Scan for the cell matching the given text and deliver its (x, y) coordinate at center. 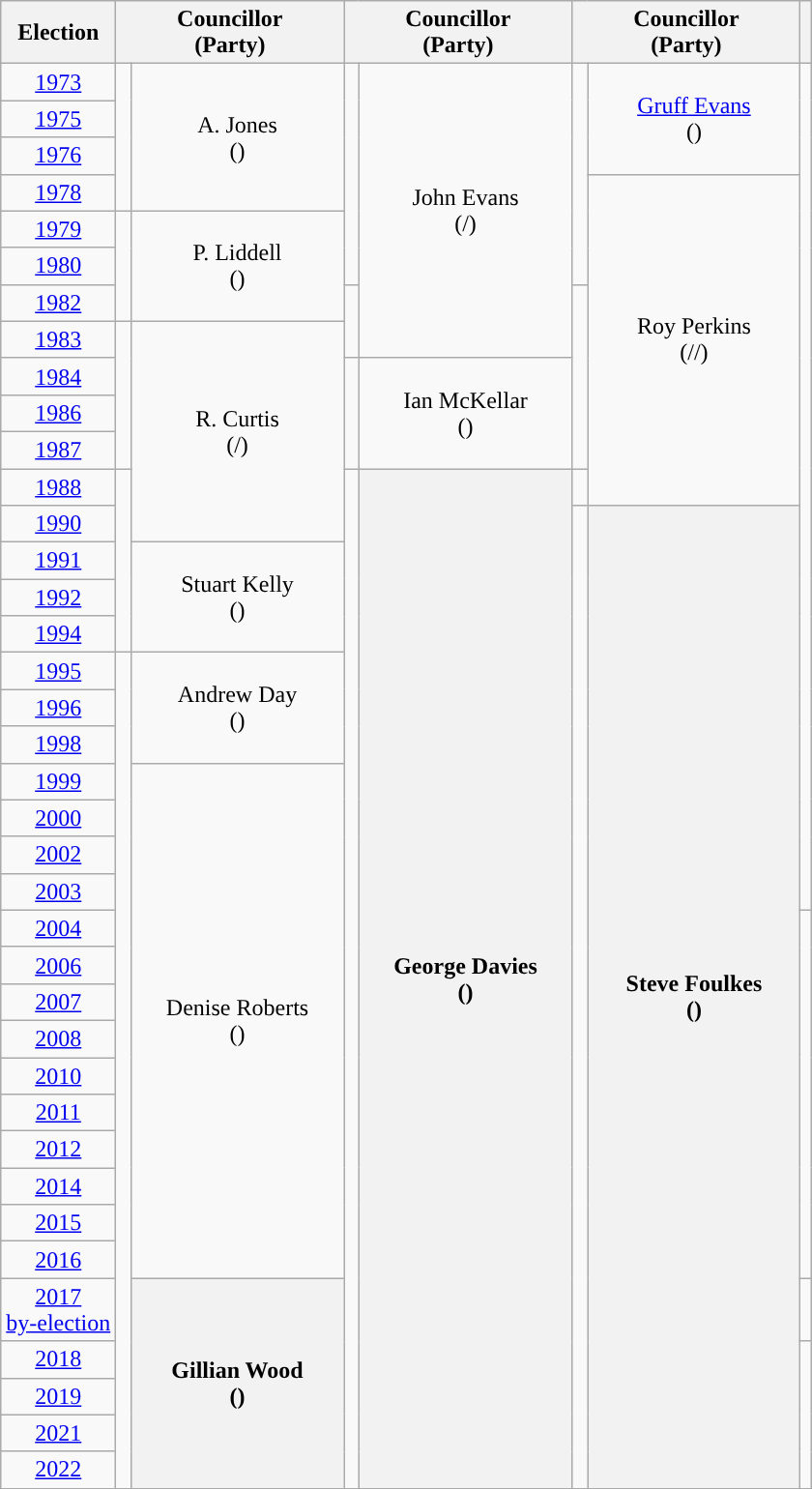
1975 (58, 119)
P. Liddell() (238, 266)
George Davies() (466, 978)
Andrew Day() (238, 708)
2019 (58, 1396)
2010 (58, 1076)
2015 (58, 1223)
2016 (58, 1260)
1999 (58, 781)
2018 (58, 1359)
Election (58, 33)
1996 (58, 708)
1987 (58, 450)
2004 (58, 928)
Roy Perkins(//) (694, 340)
1976 (58, 156)
1990 (58, 524)
1988 (58, 486)
1984 (58, 376)
1986 (58, 413)
Steve Foulkes() (694, 998)
2011 (58, 1113)
1995 (58, 671)
A. Jones() (238, 137)
Gruff Evans() (694, 119)
2022 (58, 1470)
Gillian Wood() (238, 1383)
1973 (58, 82)
1994 (58, 634)
1978 (58, 192)
2003 (58, 891)
2002 (58, 855)
2012 (58, 1150)
2021 (58, 1433)
1982 (58, 303)
1991 (58, 561)
Ian McKellar() (466, 413)
Denise Roberts() (238, 1021)
1979 (58, 229)
1998 (58, 744)
John Evans(/) (466, 211)
Stuart Kelly() (238, 598)
2000 (58, 818)
2007 (58, 1002)
2008 (58, 1038)
R. Curtis(/) (238, 431)
2006 (58, 965)
2014 (58, 1186)
1992 (58, 598)
1983 (58, 339)
1980 (58, 266)
2017by-election (58, 1309)
